Provide the [X, Y] coordinate of the cell's center where the given text is located.  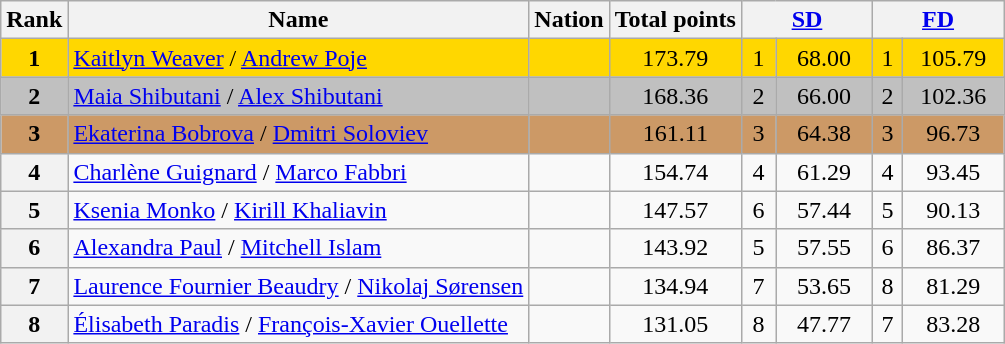
90.13 [954, 210]
131.05 [675, 324]
SD [806, 20]
Ekaterina Bobrova / Dmitri Soloviev [298, 134]
154.74 [675, 172]
FD [938, 20]
168.36 [675, 96]
86.37 [954, 248]
Name [298, 20]
173.79 [675, 58]
83.28 [954, 324]
57.44 [824, 210]
64.38 [824, 134]
61.29 [824, 172]
47.77 [824, 324]
Rank [34, 20]
Maia Shibutani / Alex Shibutani [298, 96]
Nation [569, 20]
68.00 [824, 58]
Total points [675, 20]
93.45 [954, 172]
Ksenia Monko / Kirill Khaliavin [298, 210]
96.73 [954, 134]
161.11 [675, 134]
53.65 [824, 286]
81.29 [954, 286]
143.92 [675, 248]
Alexandra Paul / Mitchell Islam [298, 248]
Charlène Guignard / Marco Fabbri [298, 172]
Kaitlyn Weaver / Andrew Poje [298, 58]
66.00 [824, 96]
57.55 [824, 248]
105.79 [954, 58]
147.57 [675, 210]
102.36 [954, 96]
134.94 [675, 286]
Élisabeth Paradis / François-Xavier Ouellette [298, 324]
Laurence Fournier Beaudry / Nikolaj Sørensen [298, 286]
